Determine the (X, Y) coordinate at the center of the cell enclosing the given text.  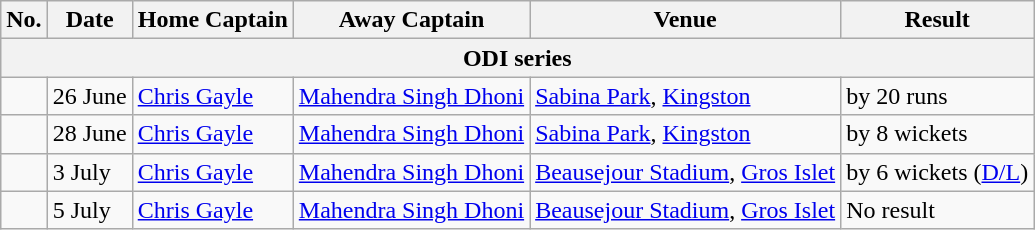
Venue (686, 20)
Home Captain (212, 20)
ODI series (518, 58)
5 July (90, 210)
by 20 runs (938, 96)
No. (24, 20)
by 6 wickets (D/L) (938, 172)
by 8 wickets (938, 134)
28 June (90, 134)
No result (938, 210)
Date (90, 20)
26 June (90, 96)
Away Captain (411, 20)
3 July (90, 172)
Result (938, 20)
